Determine the [x, y] coordinate at the center of the cell enclosing the given text.  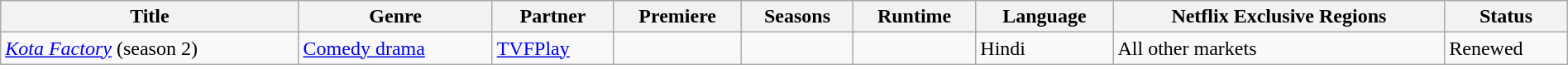
Premiere [678, 17]
Netflix Exclusive Regions [1279, 17]
Runtime [914, 17]
Comedy drama [395, 48]
Hindi [1045, 48]
All other markets [1279, 48]
Status [1506, 17]
Language [1045, 17]
Seasons [797, 17]
TVFPlay [552, 48]
Kota Factory (season 2) [150, 48]
Renewed [1506, 48]
Genre [395, 17]
Partner [552, 17]
Title [150, 17]
